Extract the [X, Y] coordinate from the center of the cell holding the provided text.  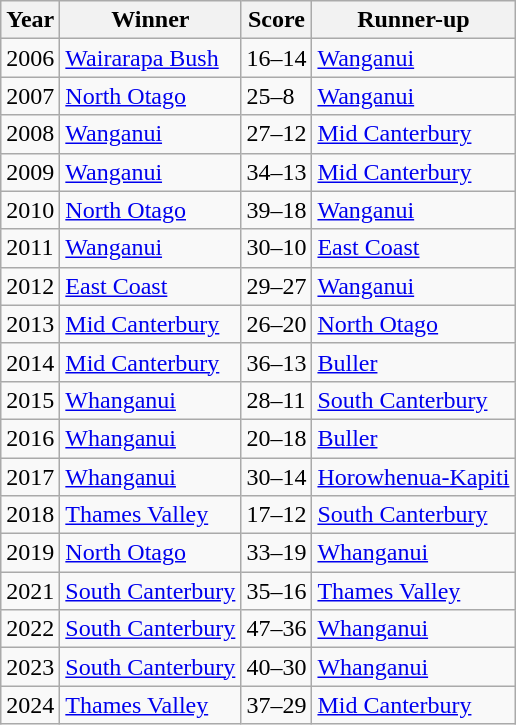
30–10 [276, 248]
2021 [30, 591]
27–12 [276, 134]
40–30 [276, 667]
2007 [30, 96]
17–12 [276, 515]
2022 [30, 629]
2010 [30, 210]
Year [30, 20]
2024 [30, 705]
2015 [30, 400]
2019 [30, 553]
Winner [150, 20]
2023 [30, 667]
25–8 [276, 96]
35–16 [276, 591]
33–19 [276, 553]
2012 [30, 286]
36–13 [276, 362]
2008 [30, 134]
2016 [30, 438]
2011 [30, 248]
Score [276, 20]
2014 [30, 362]
26–20 [276, 324]
Runner-up [414, 20]
2006 [30, 58]
37–29 [276, 705]
2018 [30, 515]
20–18 [276, 438]
30–14 [276, 477]
29–27 [276, 286]
47–36 [276, 629]
Horowhenua-Kapiti [414, 477]
28–11 [276, 400]
16–14 [276, 58]
34–13 [276, 172]
2009 [30, 172]
Wairarapa Bush [150, 58]
2013 [30, 324]
2017 [30, 477]
39–18 [276, 210]
